Detect which cell encompasses the target text, then output its (x, y) center coordinate. 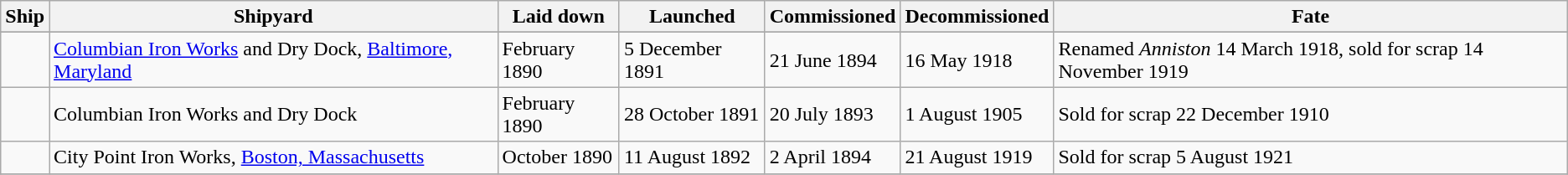
1 August 1905 (977, 114)
Columbian Iron Works and Dry Dock (274, 114)
Sold for scrap 22 December 1910 (1310, 114)
Renamed Anniston 14 March 1918, sold for scrap 14 November 1919 (1310, 60)
11 August 1892 (692, 157)
21 August 1919 (977, 157)
2 April 1894 (833, 157)
Decommissioned (977, 17)
October 1890 (558, 157)
Launched (692, 17)
20 July 1893 (833, 114)
21 June 1894 (833, 60)
Commissioned (833, 17)
Fate (1310, 17)
28 October 1891 (692, 114)
Ship (25, 17)
16 May 1918 (977, 60)
5 December 1891 (692, 60)
Laid down (558, 17)
City Point Iron Works, Boston, Massachusetts (274, 157)
Sold for scrap 5 August 1921 (1310, 157)
Shipyard (274, 17)
Columbian Iron Works and Dry Dock, Baltimore, Maryland (274, 60)
